Return the (x, y) coordinate for the center point of the cell that contains the specified text.  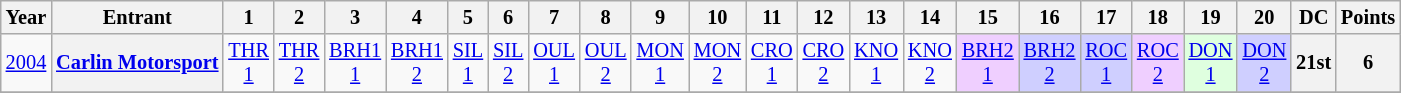
DON2 (1264, 63)
KNO2 (930, 63)
14 (930, 17)
BRH11 (355, 63)
Entrant (137, 17)
1 (248, 17)
2 (299, 17)
ROC2 (1158, 63)
DC (1314, 17)
Year (26, 17)
13 (876, 17)
CRO2 (824, 63)
OUL1 (554, 63)
Carlin Motorsport (137, 63)
9 (660, 17)
BRH12 (417, 63)
CRO1 (772, 63)
20 (1264, 17)
Points (1368, 17)
4 (417, 17)
KNO1 (876, 63)
21st (1314, 63)
SIL1 (468, 63)
DON1 (1211, 63)
19 (1211, 17)
SIL2 (508, 63)
11 (772, 17)
18 (1158, 17)
BRH22 (1050, 63)
17 (1106, 17)
15 (988, 17)
5 (468, 17)
MON1 (660, 63)
ROC1 (1106, 63)
8 (606, 17)
THR1 (248, 63)
12 (824, 17)
BRH21 (988, 63)
10 (718, 17)
THR2 (299, 63)
OUL2 (606, 63)
3 (355, 17)
7 (554, 17)
16 (1050, 17)
2004 (26, 63)
MON2 (718, 63)
